Pinpoint the cell where the given text exists, returning its (X, Y) midpoint coordinate. 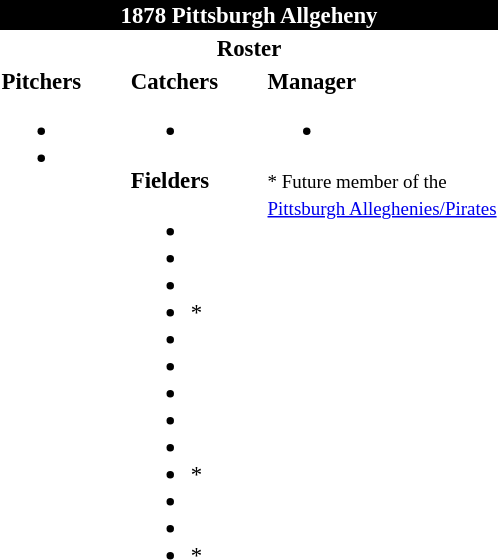
1878 Pittsburgh Allgeheny (249, 15)
Roster (249, 48)
